Find where the given text appears and provide that cell's center as [x, y] coordinate. 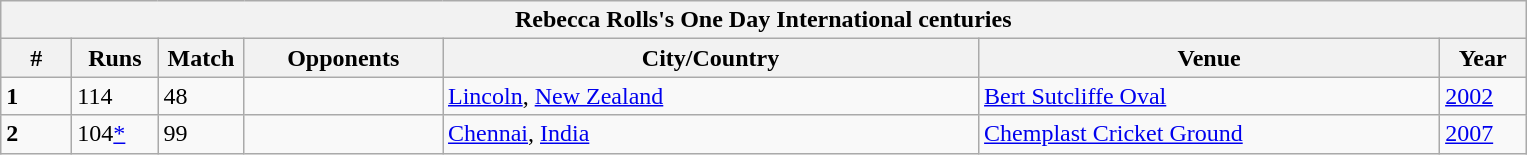
2002 [1483, 96]
2 [36, 134]
104* [115, 134]
1 [36, 96]
99 [201, 134]
Venue [1210, 58]
Lincoln, New Zealand [710, 96]
Year [1483, 58]
48 [201, 96]
Bert Sutcliffe Oval [1210, 96]
Opponents [344, 58]
Chemplast Cricket Ground [1210, 134]
# [36, 58]
Rebecca Rolls's One Day International centuries [764, 20]
Match [201, 58]
Chennai, India [710, 134]
2007 [1483, 134]
Runs [115, 58]
City/Country [710, 58]
114 [115, 96]
